From the cell containing the given text, extract its center point as (x, y) coordinate. 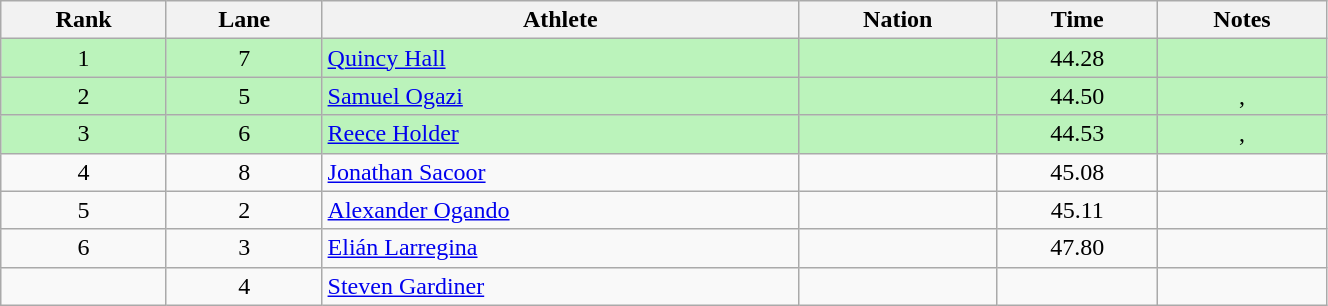
Notes (1242, 20)
Samuel Ogazi (560, 96)
Reece Holder (560, 134)
44.50 (1078, 96)
Time (1078, 20)
45.08 (1078, 172)
45.11 (1078, 210)
47.80 (1078, 248)
44.28 (1078, 58)
1 (84, 58)
Rank (84, 20)
Quincy Hall (560, 58)
Elián Larregina (560, 248)
8 (244, 172)
Nation (897, 20)
Alexander Ogando (560, 210)
Jonathan Sacoor (560, 172)
Lane (244, 20)
Steven Gardiner (560, 286)
7 (244, 58)
Athlete (560, 20)
44.53 (1078, 134)
